From the cell containing the given text, extract its center point as [x, y] coordinate. 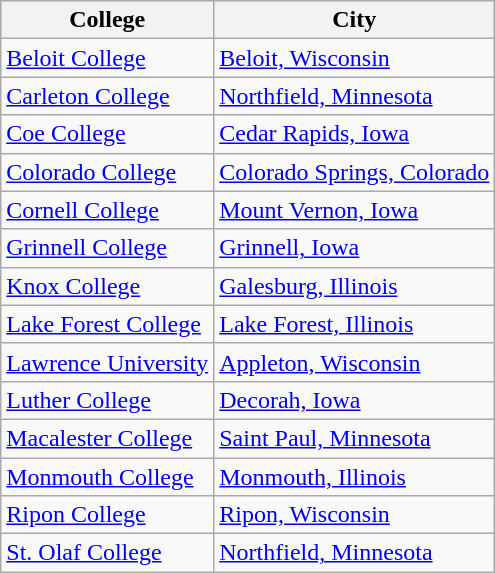
Lawrence University [108, 362]
Colorado College [108, 172]
Galesburg, Illinois [354, 286]
Lake Forest, Illinois [354, 324]
Mount Vernon, Iowa [354, 210]
Monmouth College [108, 477]
Carleton College [108, 96]
Monmouth, Illinois [354, 477]
Cornell College [108, 210]
Ripon College [108, 515]
Saint Paul, Minnesota [354, 438]
City [354, 20]
Grinnell, Iowa [354, 248]
Luther College [108, 400]
St. Olaf College [108, 553]
Ripon, Wisconsin [354, 515]
Colorado Springs, Colorado [354, 172]
Decorah, Iowa [354, 400]
Knox College [108, 286]
Beloit, Wisconsin [354, 58]
Lake Forest College [108, 324]
Beloit College [108, 58]
Grinnell College [108, 248]
Appleton, Wisconsin [354, 362]
Cedar Rapids, Iowa [354, 134]
College [108, 20]
Macalester College [108, 438]
Coe College [108, 134]
